Identify which cell holds the provided text, then report its [x, y] central coordinate. 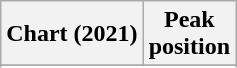
Chart (2021) [72, 34]
Peakposition [189, 34]
